Locate the cell with the specified text and output its [X, Y] center coordinate. 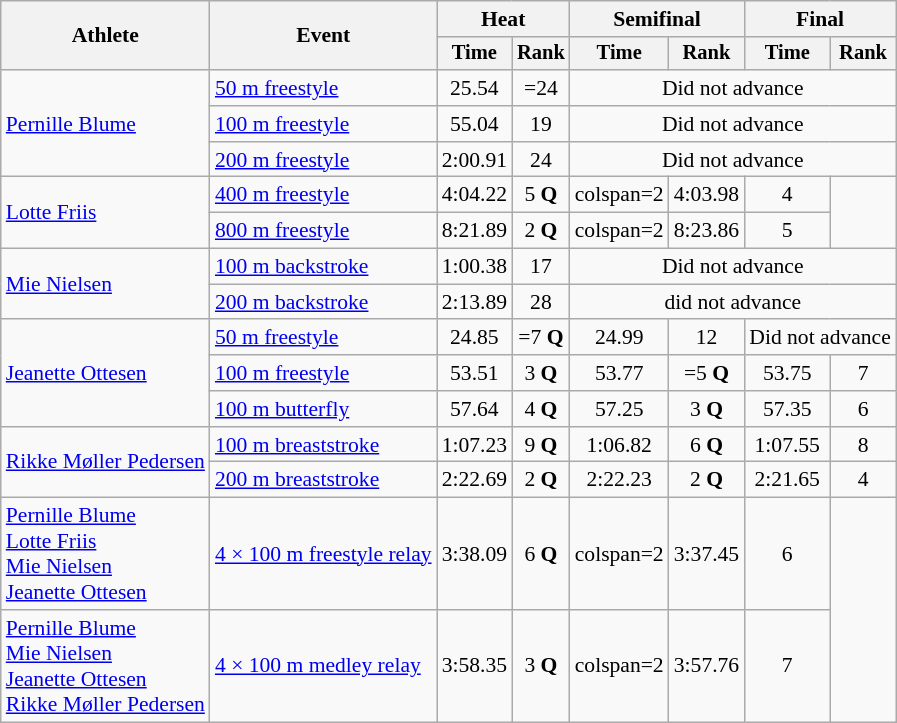
53.77 [620, 373]
17 [541, 267]
Lotte Friis [106, 212]
2:22.23 [620, 480]
57.35 [787, 409]
=24 [541, 88]
4 × 100 m medley relay [324, 666]
Pernille Blume [106, 124]
4 × 100 m freestyle relay [324, 554]
57.25 [620, 409]
57.64 [474, 409]
2:13.89 [474, 302]
24 [541, 160]
3:38.09 [474, 554]
3:57.76 [706, 666]
1:06.82 [620, 445]
28 [541, 302]
Mie Nielsen [106, 284]
3:37.45 [706, 554]
Semifinal [658, 19]
24.99 [620, 338]
Pernille BlumeMie NielsenJeanette OttesenRikke Møller Pedersen [106, 666]
Rikke Møller Pedersen [106, 462]
200 m backstroke [324, 302]
800 m freestyle [324, 231]
8:21.89 [474, 231]
2:22.69 [474, 480]
24.85 [474, 338]
4:03.98 [706, 195]
3:58.35 [474, 666]
Heat [504, 19]
55.04 [474, 124]
53.75 [787, 373]
1:00.38 [474, 267]
9 Q [541, 445]
4 Q [541, 409]
1:07.23 [474, 445]
100 m backstroke [324, 267]
Athlete [106, 36]
4:04.22 [474, 195]
Event [324, 36]
=5 Q [706, 373]
2:21.65 [787, 480]
400 m freestyle [324, 195]
19 [541, 124]
Pernille BlumeLotte FriisMie NielsenJeanette Ottesen [106, 554]
200 m freestyle [324, 160]
1:07.55 [787, 445]
8 [863, 445]
100 m breaststroke [324, 445]
100 m butterfly [324, 409]
200 m breaststroke [324, 480]
8:23.86 [706, 231]
5 Q [541, 195]
25.54 [474, 88]
did not advance [733, 302]
5 [787, 231]
Jeanette Ottesen [106, 374]
53.51 [474, 373]
2:00.91 [474, 160]
=7 Q [541, 338]
Final [820, 19]
12 [706, 338]
